Provide the (X, Y) coordinate of the cell's center where the given text is located.  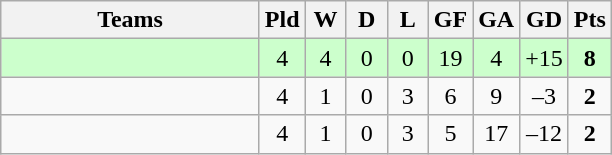
W (326, 20)
–3 (544, 96)
9 (496, 96)
Pld (282, 20)
+15 (544, 58)
GA (496, 20)
GF (450, 20)
5 (450, 134)
6 (450, 96)
L (408, 20)
Pts (590, 20)
8 (590, 58)
GD (544, 20)
D (366, 20)
–12 (544, 134)
19 (450, 58)
17 (496, 134)
Teams (130, 20)
